Scan for the cell matching the given text and deliver its [X, Y] coordinate at center. 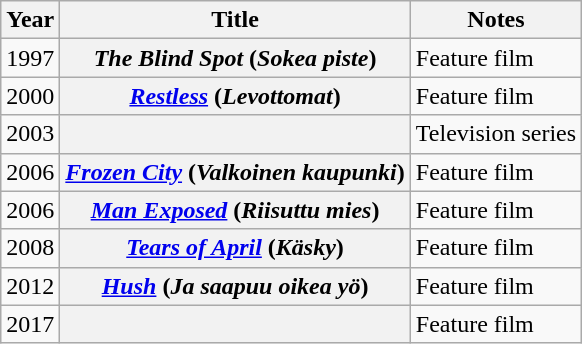
Title [235, 20]
Television series [496, 134]
2008 [30, 248]
2017 [30, 324]
Man Exposed (Riisuttu mies) [235, 210]
2003 [30, 134]
Hush (Ja saapuu oikea yö) [235, 286]
Notes [496, 20]
The Blind Spot (Sokea piste) [235, 58]
Restless (Levottomat) [235, 96]
Tears of April (Käsky) [235, 248]
2000 [30, 96]
Year [30, 20]
2012 [30, 286]
Frozen City (Valkoinen kaupunki) [235, 172]
1997 [30, 58]
